Capture the cell that displays the provided text and extract its (x, y) central coordinate. 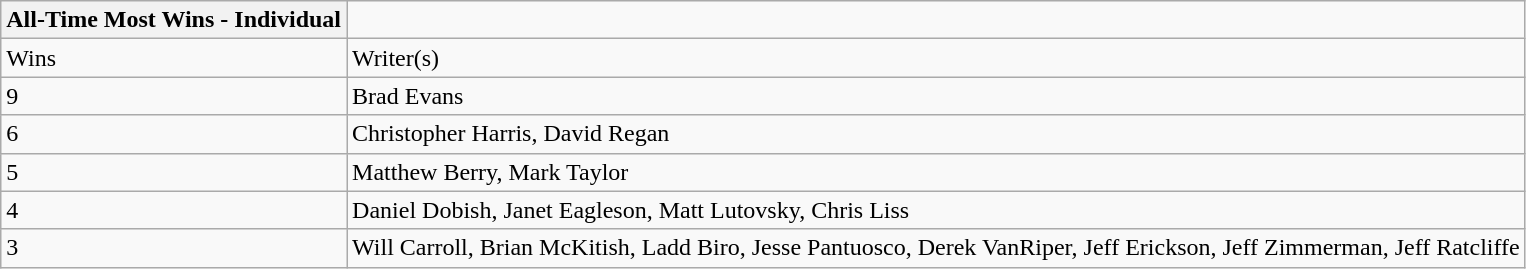
Christopher Harris, David Regan (936, 134)
Writer(s) (936, 58)
Wins (174, 58)
5 (174, 172)
Brad Evans (936, 96)
Matthew Berry, Mark Taylor (936, 172)
4 (174, 210)
Will Carroll, Brian McKitish, Ladd Biro, Jesse Pantuosco, Derek VanRiper, Jeff Erickson, Jeff Zimmerman, Jeff Ratcliffe (936, 248)
6 (174, 134)
All-Time Most Wins - Individual (174, 20)
Daniel Dobish, Janet Eagleson, Matt Lutovsky, Chris Liss (936, 210)
9 (174, 96)
3 (174, 248)
